For the text-containing cell, return its midpoint in [x, y] coordinate format. 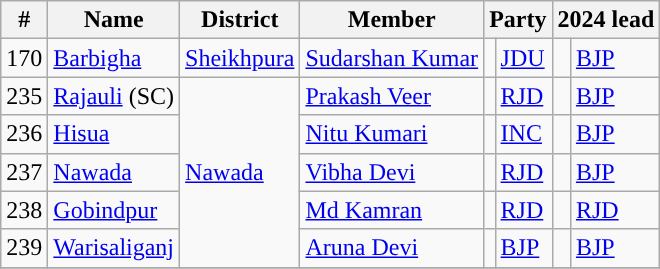
Barbigha [114, 58]
170 [24, 58]
Rajauli (SC) [114, 96]
Hisua [114, 134]
Sudarshan Kumar [392, 58]
235 [24, 96]
Party [518, 20]
Nitu Kumari [392, 134]
District [240, 20]
Gobindpur [114, 210]
Name [114, 20]
238 [24, 210]
237 [24, 172]
INC [524, 134]
Prakash Veer [392, 96]
239 [24, 248]
Sheikhpura [240, 58]
236 [24, 134]
Md Kamran [392, 210]
Vibha Devi [392, 172]
Warisaliganj [114, 248]
Member [392, 20]
JDU [524, 58]
2024 lead [606, 20]
# [24, 20]
Aruna Devi [392, 248]
